Find where the given text appears and provide that cell's center as [x, y] coordinate. 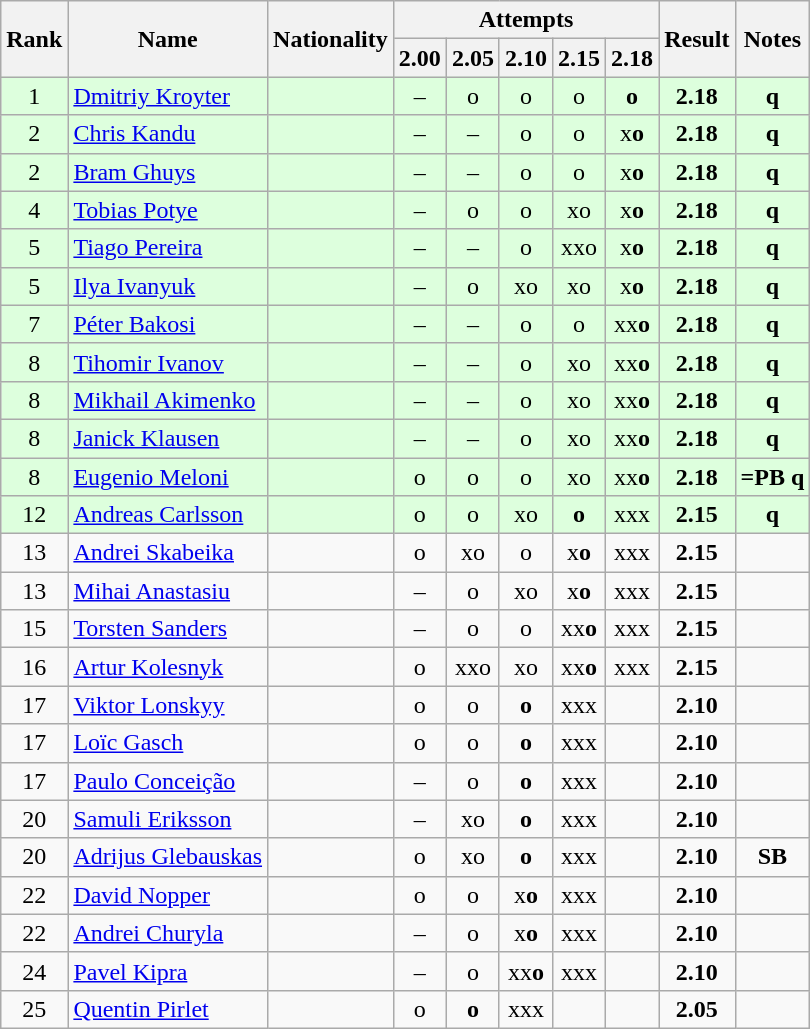
Bram Ghuys [168, 172]
Artur Kolesnyk [168, 667]
Eugenio Meloni [168, 477]
Pavel Kipra [168, 971]
Name [168, 39]
Mihai Anastasiu [168, 591]
4 [34, 210]
25 [34, 1009]
Result [697, 39]
Dmitriy Kroyter [168, 96]
Andrei Churyla [168, 933]
Ilya Ivanyuk [168, 286]
Notes [772, 39]
=PB q [772, 477]
Viktor Lonskyy [168, 705]
Quentin Pirlet [168, 1009]
2.00 [420, 58]
SB [772, 857]
Andrei Skabeika [168, 553]
Paulo Conceição [168, 781]
Samuli Eriksson [168, 819]
Adrijus Glebauskas [168, 857]
16 [34, 667]
Tobias Potye [168, 210]
Torsten Sanders [168, 629]
Tihomir Ivanov [168, 362]
Tiago Pereira [168, 248]
Attempts [526, 20]
Chris Kandu [168, 134]
7 [34, 324]
Péter Bakosi [168, 324]
15 [34, 629]
David Nopper [168, 895]
12 [34, 515]
Mikhail Akimenko [168, 400]
Andreas Carlsson [168, 515]
Loïc Gasch [168, 743]
1 [34, 96]
Rank [34, 39]
Nationality [331, 39]
24 [34, 971]
Janick Klausen [168, 438]
